Output the (x, y) coordinate of the center of the cell containing the given text.  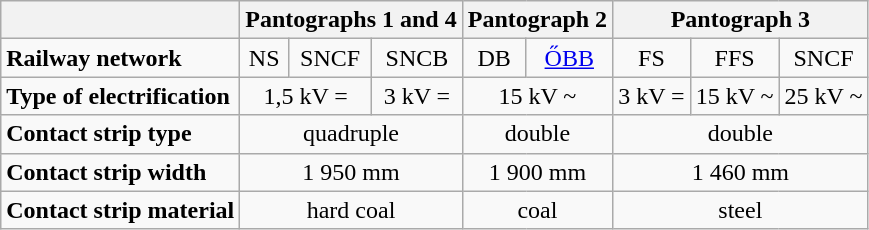
25 kV ~ (824, 96)
DB (494, 58)
Pantographs 1 and 4 (351, 20)
quadruple (351, 134)
steel (740, 210)
FFS (734, 58)
Contact strip type (120, 134)
hard coal (351, 210)
SNCB (418, 58)
coal (537, 210)
NS (264, 58)
Pantograph 2 (537, 20)
Railway network (120, 58)
Contact strip material (120, 210)
Contact strip width (120, 172)
FS (652, 58)
Pantograph 3 (740, 20)
1 900 mm (537, 172)
Type of electrification (120, 96)
ŐBB (570, 58)
1 950 mm (351, 172)
1,5 kV = (306, 96)
1 460 mm (740, 172)
